Search for the cell housing the specified text and yield its [X, Y] center coordinate. 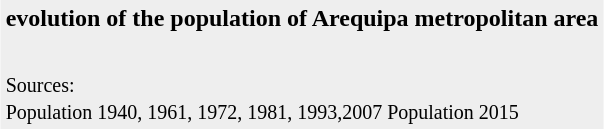
evolution of the population of Arequipa metropolitan area [302, 18]
Sources:Population 1940, 1961, 1972, 1981, 1993,2007 Population 2015 [302, 98]
